Determine the (x, y) coordinate at the center of the cell enclosing the given text.  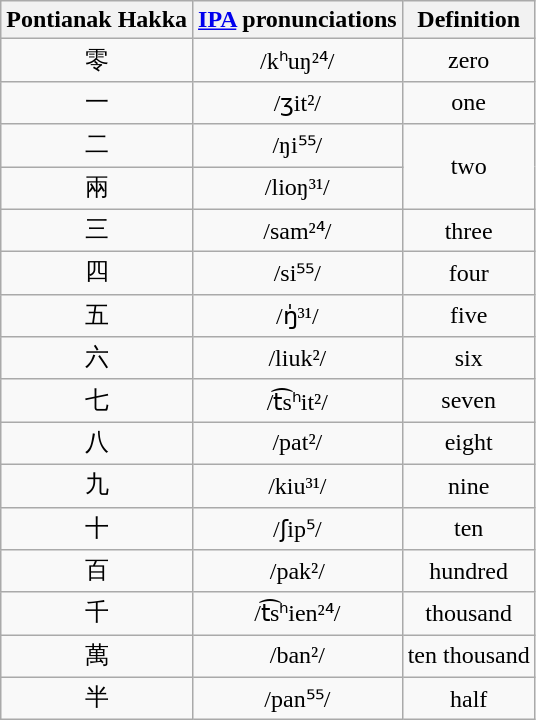
零 (97, 60)
/kʰuŋ²⁴/ (298, 60)
nine (468, 486)
二 (97, 146)
/ŋi⁵⁵/ (298, 146)
/liuk²/ (298, 358)
三 (97, 230)
九 (97, 486)
Pontianak Hakka (97, 20)
seven (468, 400)
ten thousand (468, 656)
/ʒit²/ (298, 102)
six (468, 358)
八 (97, 444)
百 (97, 572)
/pat²/ (298, 444)
ten (468, 528)
半 (97, 698)
/t͡sʰien²⁴/ (298, 614)
/pan⁵⁵/ (298, 698)
four (468, 274)
Definition (468, 20)
萬 (97, 656)
hundred (468, 572)
half (468, 698)
七 (97, 400)
/pak²/ (298, 572)
六 (97, 358)
eight (468, 444)
thousand (468, 614)
two (468, 166)
/lioŋ³¹/ (298, 188)
千 (97, 614)
五 (97, 316)
/ban²/ (298, 656)
四 (97, 274)
/kiu³¹/ (298, 486)
/ʃip⁵/ (298, 528)
/si⁵⁵/ (298, 274)
十 (97, 528)
five (468, 316)
zero (468, 60)
IPA pronunciations (298, 20)
one (468, 102)
/sam²⁴/ (298, 230)
一 (97, 102)
兩 (97, 188)
/t͡sʰit²/ (298, 400)
three (468, 230)
/ŋ̍³¹/ (298, 316)
